Locate the cell with the specified text and output its (x, y) center coordinate. 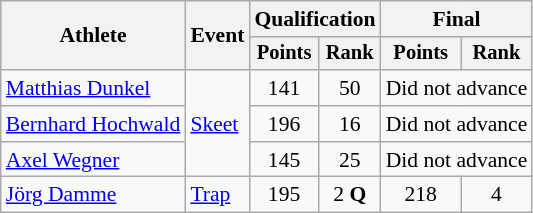
195 (284, 195)
50 (350, 88)
Trap (217, 195)
Event (217, 36)
218 (421, 195)
16 (350, 124)
145 (284, 160)
Athlete (94, 36)
25 (350, 160)
Axel Wegner (94, 160)
Jörg Damme (94, 195)
4 (497, 195)
141 (284, 88)
Qualification (314, 19)
Final (457, 19)
Matthias Dunkel (94, 88)
196 (284, 124)
Skeet (217, 124)
Bernhard Hochwald (94, 124)
2 Q (350, 195)
